Return (X, Y) of the center of cell containing provided text 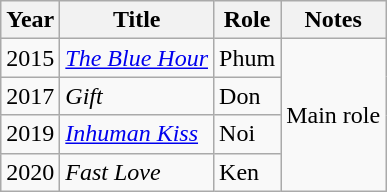
Ken (248, 172)
Title (137, 20)
2020 (30, 172)
2015 (30, 58)
Notes (334, 20)
2017 (30, 96)
The Blue Hour (137, 58)
Noi (248, 134)
Don (248, 96)
Gift (137, 96)
Year (30, 20)
Inhuman Kiss (137, 134)
Main role (334, 115)
Phum (248, 58)
Role (248, 20)
2019 (30, 134)
Fast Love (137, 172)
